Scan for the cell matching the given text and deliver its [X, Y] coordinate at center. 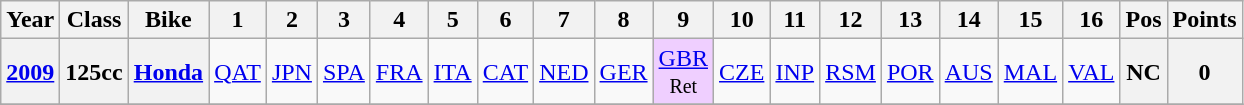
Bike [168, 20]
2009 [30, 72]
Pos [1144, 20]
MAL [1030, 72]
Class [94, 20]
8 [624, 20]
5 [452, 20]
0 [1204, 72]
NC [1144, 72]
12 [851, 20]
POR [910, 72]
3 [344, 20]
ITA [452, 72]
CZE [742, 72]
NED [564, 72]
2 [292, 20]
9 [683, 20]
15 [1030, 20]
AUS [968, 72]
125cc [94, 72]
QAT [238, 72]
16 [1092, 20]
14 [968, 20]
7 [564, 20]
Honda [168, 72]
JPN [292, 72]
INP [795, 72]
4 [399, 20]
CAT [505, 72]
GBRRet [683, 72]
1 [238, 20]
VAL [1092, 72]
FRA [399, 72]
RSM [851, 72]
GER [624, 72]
11 [795, 20]
6 [505, 20]
10 [742, 20]
SPA [344, 72]
13 [910, 20]
Points [1204, 20]
Year [30, 20]
